Scan for the cell matching the given text and deliver its [x, y] coordinate at center. 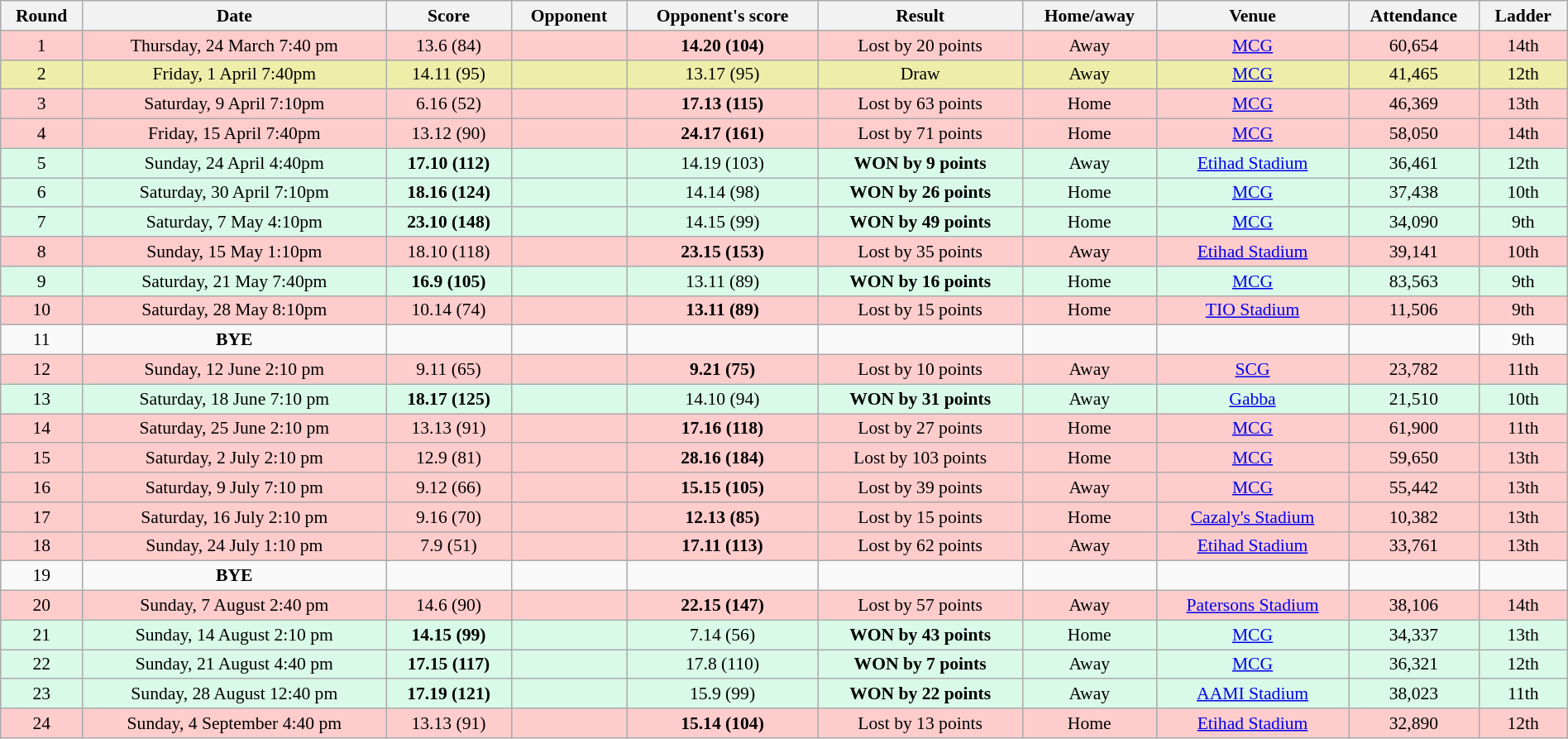
Saturday, 21 May 7:40pm [235, 281]
12.13 (85) [723, 517]
12.9 (81) [448, 458]
14.20 (104) [723, 46]
6.16 (52) [448, 104]
Ladder [1523, 16]
15 [41, 458]
59,650 [1414, 458]
9.11 (65) [448, 370]
Lost by 39 points [920, 487]
58,050 [1414, 134]
24.17 (161) [723, 134]
23 [41, 694]
4 [41, 134]
1 [41, 46]
Lost by 20 points [920, 46]
14.14 (98) [723, 193]
10 [41, 310]
38,106 [1414, 606]
9.21 (75) [723, 370]
17.11 (113) [723, 546]
15.9 (99) [723, 694]
10,382 [1414, 517]
12 [41, 370]
WON by 22 points [920, 694]
14.10 (94) [723, 399]
9.12 (66) [448, 487]
15.15 (105) [723, 487]
14.19 (103) [723, 163]
Sunday, 24 April 4:40pm [235, 163]
13.17 (95) [723, 74]
WON by 7 points [920, 665]
23,782 [1414, 370]
Home/away [1090, 16]
39,141 [1414, 252]
37,438 [1414, 193]
17.16 (118) [723, 429]
17.15 (117) [448, 665]
34,337 [1414, 635]
33,761 [1414, 546]
13.6 (84) [448, 46]
Result [920, 16]
Saturday, 9 July 7:10 pm [235, 487]
55,442 [1414, 487]
Sunday, 14 August 2:10 pm [235, 635]
Thursday, 24 March 7:40 pm [235, 46]
Sunday, 12 June 2:10 pm [235, 370]
36,461 [1414, 163]
Patersons Stadium [1253, 606]
9 [41, 281]
Lost by 63 points [920, 104]
20 [41, 606]
AAMI Stadium [1253, 694]
13 [41, 399]
2 [41, 74]
Sunday, 24 July 1:10 pm [235, 546]
Date [235, 16]
Saturday, 30 April 7:10pm [235, 193]
Friday, 15 April 7:40pm [235, 134]
18.17 (125) [448, 399]
WON by 16 points [920, 281]
Lost by 57 points [920, 606]
11 [41, 340]
16 [41, 487]
14 [41, 429]
7.14 (56) [723, 635]
WON by 31 points [920, 399]
Saturday, 18 June 7:10 pm [235, 399]
SCG [1253, 370]
83,563 [1414, 281]
7 [41, 223]
18.10 (118) [448, 252]
28.16 (184) [723, 458]
Saturday, 9 April 7:10pm [235, 104]
Saturday, 25 June 2:10 pm [235, 429]
34,090 [1414, 223]
Sunday, 28 August 12:40 pm [235, 694]
22 [41, 665]
22.15 (147) [723, 606]
14.11 (95) [448, 74]
23.15 (153) [723, 252]
17.10 (112) [448, 163]
WON by 26 points [920, 193]
Score [448, 16]
8 [41, 252]
Lost by 71 points [920, 134]
WON by 49 points [920, 223]
13.12 (90) [448, 134]
Lost by 35 points [920, 252]
Friday, 1 April 7:40pm [235, 74]
Attendance [1414, 16]
Sunday, 7 August 2:40 pm [235, 606]
7.9 (51) [448, 546]
Opponent [569, 16]
5 [41, 163]
17.13 (115) [723, 104]
Lost by 103 points [920, 458]
17 [41, 517]
23.10 (148) [448, 223]
19 [41, 576]
Cazaly's Stadium [1253, 517]
Saturday, 7 May 4:10pm [235, 223]
Sunday, 15 May 1:10pm [235, 252]
Sunday, 21 August 4:40 pm [235, 665]
36,321 [1414, 665]
14.6 (90) [448, 606]
Venue [1253, 16]
Sunday, 4 September 4:40 pm [235, 723]
Saturday, 16 July 2:10 pm [235, 517]
WON by 9 points [920, 163]
Lost by 13 points [920, 723]
3 [41, 104]
Lost by 27 points [920, 429]
6 [41, 193]
18 [41, 546]
24 [41, 723]
17.8 (110) [723, 665]
Lost by 62 points [920, 546]
38,023 [1414, 694]
17.19 (121) [448, 694]
21,510 [1414, 399]
10.14 (74) [448, 310]
11,506 [1414, 310]
15.14 (104) [723, 723]
Round [41, 16]
61,900 [1414, 429]
Saturday, 28 May 8:10pm [235, 310]
18.16 (124) [448, 193]
60,654 [1414, 46]
TIO Stadium [1253, 310]
41,465 [1414, 74]
9.16 (70) [448, 517]
Opponent's score [723, 16]
32,890 [1414, 723]
Draw [920, 74]
Saturday, 2 July 2:10 pm [235, 458]
16.9 (105) [448, 281]
21 [41, 635]
46,369 [1414, 104]
Lost by 10 points [920, 370]
WON by 43 points [920, 635]
Gabba [1253, 399]
